From the cell containing the given text, extract its center point as [x, y] coordinate. 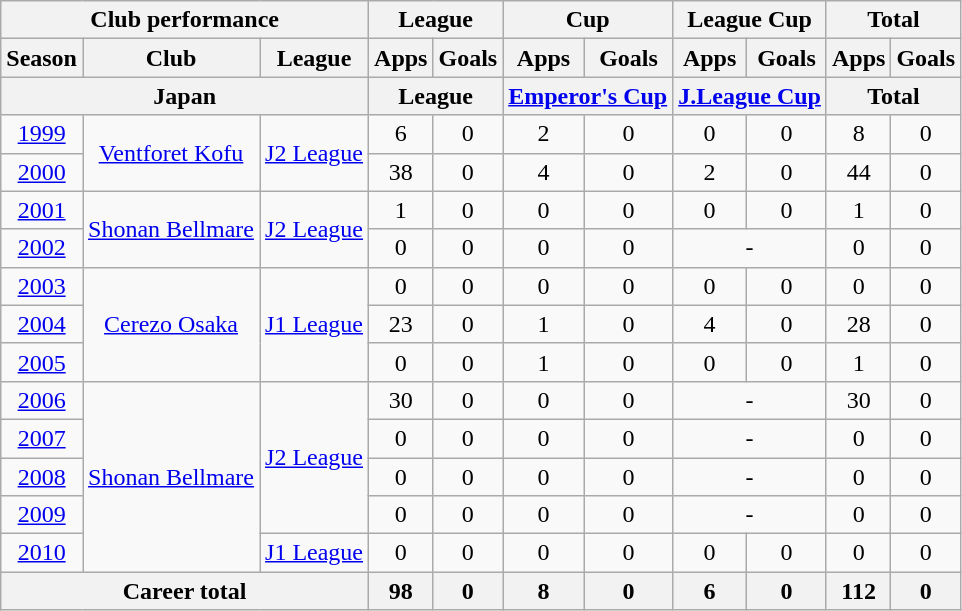
2002 [42, 248]
League Cup [750, 20]
Cerezo Osaka [170, 324]
2003 [42, 286]
44 [858, 172]
2000 [42, 172]
J.League Cup [750, 96]
2008 [42, 477]
1999 [42, 134]
28 [858, 324]
Japan [185, 96]
38 [401, 172]
2010 [42, 553]
Ventforet Kofu [170, 153]
2006 [42, 400]
98 [401, 591]
112 [858, 591]
2005 [42, 362]
Cup [588, 20]
Club [170, 58]
23 [401, 324]
Emperor's Cup [588, 96]
2001 [42, 210]
2009 [42, 515]
Season [42, 58]
2004 [42, 324]
Club performance [185, 20]
2007 [42, 438]
Career total [185, 591]
